Pinpoint the cell where the given text exists, returning its [x, y] midpoint coordinate. 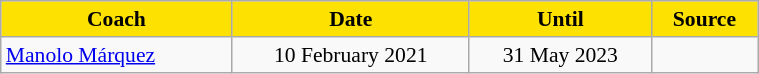
Source [704, 19]
Date [350, 19]
Manolo Márquez [116, 55]
Until [560, 19]
Coach [116, 19]
10 February 2021 [350, 55]
31 May 2023 [560, 55]
